Capture the cell that displays the provided text and extract its [X, Y] central coordinate. 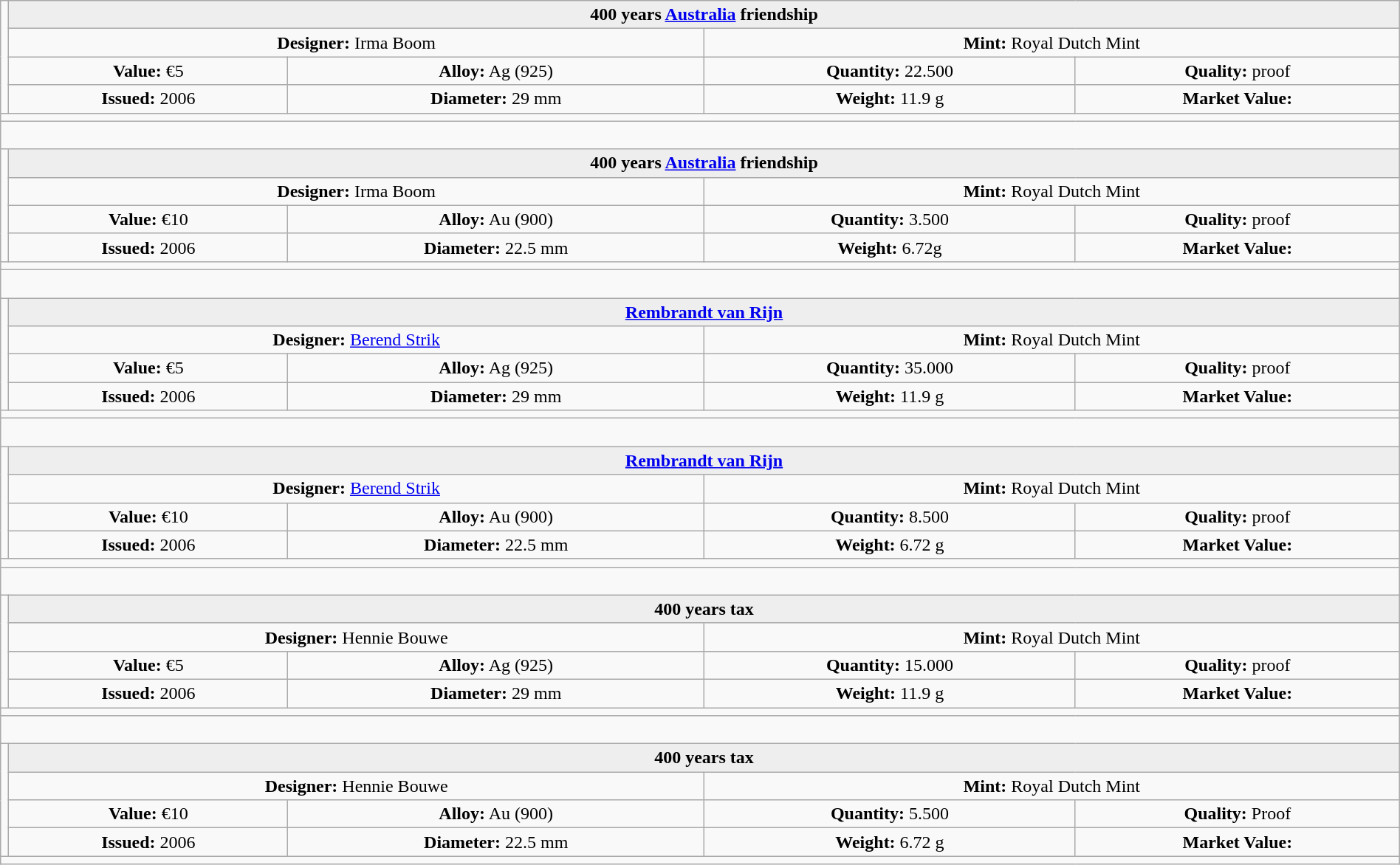
Quantity: 5.500 [889, 814]
Quantity: 8.500 [889, 517]
Weight: 6.72g [889, 247]
Quantity: 22.500 [889, 71]
Quality: Proof [1238, 814]
Quantity: 3.500 [889, 219]
Quantity: 35.000 [889, 368]
Quantity: 15.000 [889, 665]
